Scan for the cell matching the given text and deliver its [x, y] coordinate at center. 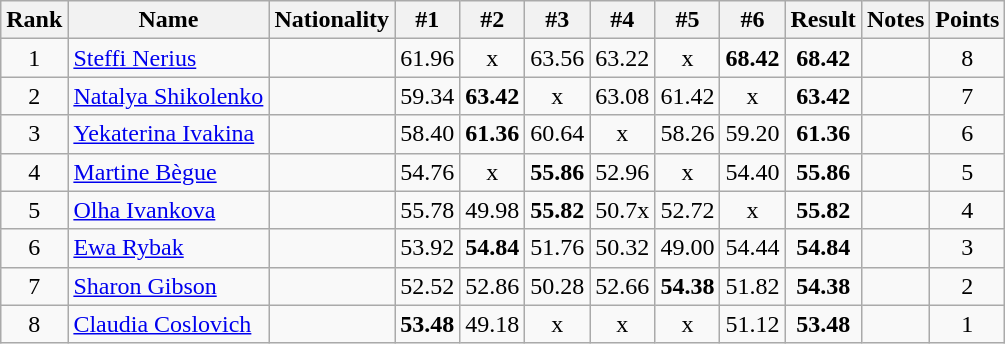
Martine Bègue [168, 172]
58.26 [688, 134]
55.78 [428, 210]
52.66 [622, 286]
Olha Ivankova [168, 210]
58.40 [428, 134]
Points [968, 20]
50.28 [558, 286]
Notes [895, 20]
Name [168, 20]
49.00 [688, 248]
61.96 [428, 58]
54.40 [752, 172]
53.92 [428, 248]
54.76 [428, 172]
50.7x [622, 210]
51.76 [558, 248]
63.08 [622, 96]
Ewa Rybak [168, 248]
Nationality [332, 20]
52.96 [622, 172]
52.86 [492, 286]
Sharon Gibson [168, 286]
59.20 [752, 134]
Yekaterina Ivakina [168, 134]
#2 [492, 20]
54.44 [752, 248]
#4 [622, 20]
Result [823, 20]
51.12 [752, 324]
Claudia Coslovich [168, 324]
#3 [558, 20]
#1 [428, 20]
52.52 [428, 286]
49.18 [492, 324]
63.56 [558, 58]
Natalya Shikolenko [168, 96]
#5 [688, 20]
49.98 [492, 210]
61.42 [688, 96]
60.64 [558, 134]
52.72 [688, 210]
63.22 [622, 58]
Steffi Nerius [168, 58]
50.32 [622, 248]
51.82 [752, 286]
Rank [34, 20]
59.34 [428, 96]
#6 [752, 20]
